Identify which cell holds the provided text, then report its (x, y) central coordinate. 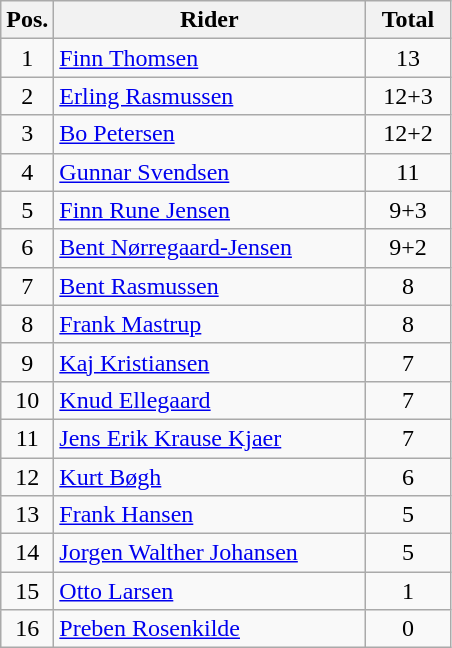
Preben Rosenkilde (210, 629)
9 (28, 362)
Bo Petersen (210, 134)
12+3 (408, 96)
Finn Thomsen (210, 58)
12+2 (408, 134)
Pos. (28, 20)
3 (28, 134)
14 (28, 553)
9+2 (408, 248)
4 (28, 172)
Jens Erik Krause Kjaer (210, 438)
Otto Larsen (210, 591)
15 (28, 591)
0 (408, 629)
Erling Rasmussen (210, 96)
12 (28, 477)
10 (28, 400)
Frank Mastrup (210, 324)
2 (28, 96)
Bent Rasmussen (210, 286)
Rider (210, 20)
Jorgen Walther Johansen (210, 553)
9+3 (408, 210)
Frank Hansen (210, 515)
Kaj Kristiansen (210, 362)
Kurt Bøgh (210, 477)
Finn Rune Jensen (210, 210)
Total (408, 20)
16 (28, 629)
Knud Ellegaard (210, 400)
Bent Nørregaard-Jensen (210, 248)
Gunnar Svendsen (210, 172)
